Identify which cell holds the provided text, then report its (X, Y) central coordinate. 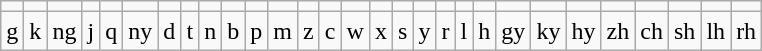
c (330, 31)
r (446, 31)
lh (716, 31)
b (234, 31)
n (210, 31)
ch (652, 31)
ky (548, 31)
sh (684, 31)
ny (140, 31)
rh (746, 31)
z (309, 31)
gy (514, 31)
p (256, 31)
d (170, 31)
w (355, 31)
x (380, 31)
j (91, 31)
h (484, 31)
m (283, 31)
l (464, 31)
zh (618, 31)
y (424, 31)
s (402, 31)
g (12, 31)
k (36, 31)
t (190, 31)
hy (584, 31)
q (112, 31)
ng (64, 31)
